Scan for the cell matching the given text and deliver its [X, Y] coordinate at center. 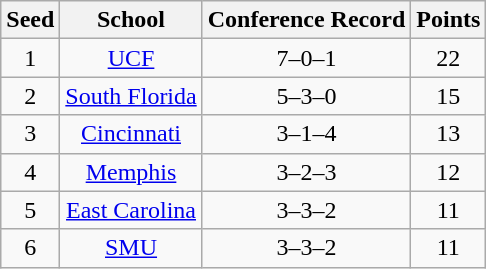
5 [30, 210]
Seed [30, 20]
3–2–3 [306, 172]
Memphis [131, 172]
School [131, 20]
Conference Record [306, 20]
4 [30, 172]
3 [30, 134]
22 [448, 58]
12 [448, 172]
Cincinnati [131, 134]
15 [448, 96]
Points [448, 20]
1 [30, 58]
7–0–1 [306, 58]
East Carolina [131, 210]
South Florida [131, 96]
3–1–4 [306, 134]
13 [448, 134]
6 [30, 248]
UCF [131, 58]
5–3–0 [306, 96]
2 [30, 96]
SMU [131, 248]
